For the text-containing cell, return its midpoint in (x, y) coordinate format. 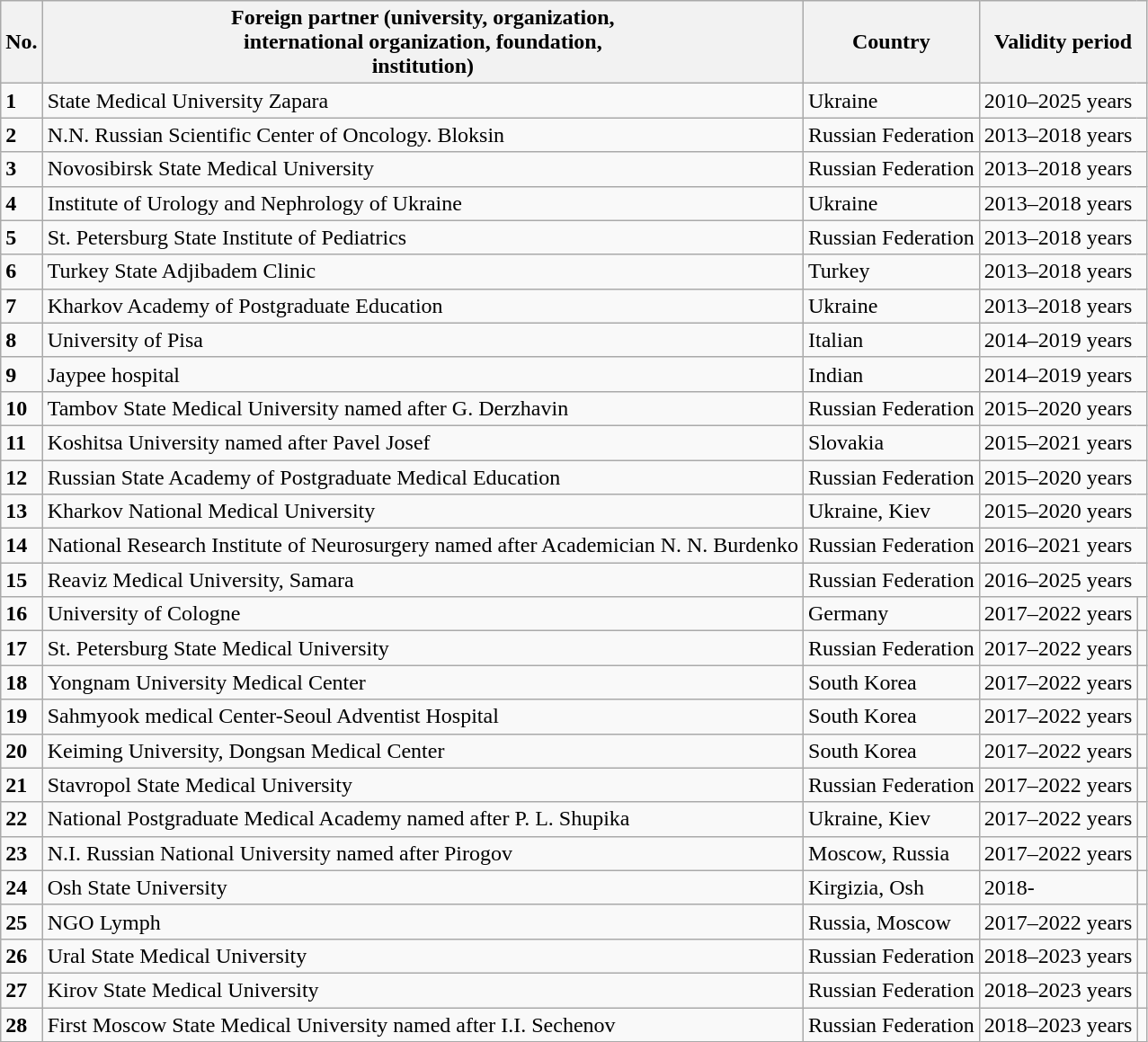
2015–2021 years (1063, 442)
19 (22, 717)
St. Petersburg State Medical University (423, 648)
Keiming University, Dongsan Medical Center (423, 751)
6 (22, 272)
10 (22, 408)
Kirgizia, Osh (892, 887)
1 (22, 101)
Turkey State Adjibadem Clinic (423, 272)
16 (22, 614)
26 (22, 956)
University of Pisa (423, 340)
18 (22, 682)
Reaviz Medical University, Samara (423, 580)
Kirov State Medical University (423, 990)
N.I. Russian National University named after Pirogov (423, 853)
Russian State Academy of Postgraduate Medical Education (423, 477)
28 (22, 1024)
Yongnam University Medical Center (423, 682)
Koshitsa University named after Pavel Josef (423, 442)
St. Petersburg State Institute of Pediatrics (423, 237)
Slovakia (892, 442)
12 (22, 477)
NGO Lymph (423, 922)
Stavropol State Medical University (423, 785)
17 (22, 648)
2018- (1058, 887)
11 (22, 442)
15 (22, 580)
Turkey (892, 272)
University of Cologne (423, 614)
22 (22, 819)
Italian (892, 340)
Osh State University (423, 887)
National Research Institute of Neurosurgery named after Academician N. N. Burdenko (423, 546)
Russia, Moscow (892, 922)
2016–2025 years (1063, 580)
Moscow, Russia (892, 853)
Validity period (1063, 42)
State Medical University Zapara (423, 101)
Indian (892, 374)
2010–2025 years (1063, 101)
5 (22, 237)
9 (22, 374)
2016–2021 years (1063, 546)
Tambov State Medical University named after G. Derzhavin (423, 408)
23 (22, 853)
Foreign partner (university, organization,international organization, foundation,institution) (423, 42)
4 (22, 203)
Kharkov National Medical University (423, 512)
24 (22, 887)
13 (22, 512)
20 (22, 751)
Germany (892, 614)
Sahmyook medical Center-Seoul Adventist Hospital (423, 717)
3 (22, 169)
Ural State Medical University (423, 956)
Jaypee hospital (423, 374)
7 (22, 306)
25 (22, 922)
27 (22, 990)
National Postgraduate Medical Academy named after P. L. Shupika (423, 819)
Novosibirsk State Medical University (423, 169)
First Moscow State Medical University named after I.I. Sechenov (423, 1024)
Institute of Urology and Nephrology of Ukraine (423, 203)
Country (892, 42)
No. (22, 42)
Kharkov Academy of Postgraduate Education (423, 306)
21 (22, 785)
8 (22, 340)
2 (22, 135)
N.N. Russian Scientific Center of Oncology. Bloksin (423, 135)
14 (22, 546)
